Search for the cell housing the specified text and yield its (x, y) center coordinate. 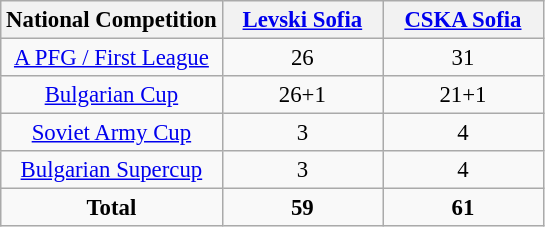
59 (302, 208)
National Competition (112, 20)
Bulgarian Cup (112, 95)
21+1 (464, 95)
Soviet Army Cup (112, 133)
A PFG / First League (112, 58)
26 (302, 58)
61 (464, 208)
31 (464, 58)
Bulgarian Supercup (112, 170)
Levski Sofia (302, 20)
CSKA Sofia (464, 20)
Total (112, 208)
26+1 (302, 95)
